Find where the given text appears and provide that cell's center as (x, y) coordinate. 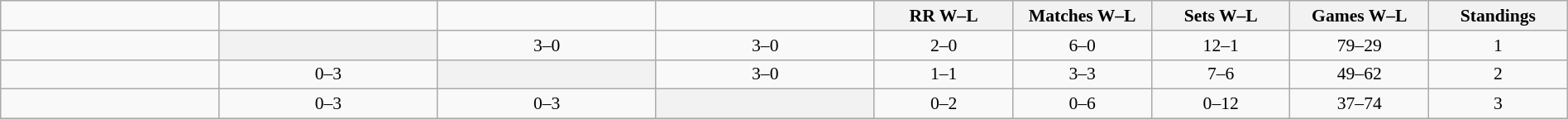
Standings (1499, 16)
2–0 (944, 45)
6–0 (1083, 45)
0–12 (1221, 104)
37–74 (1360, 104)
7–6 (1221, 74)
Sets W–L (1221, 16)
1–1 (944, 74)
1 (1499, 45)
79–29 (1360, 45)
0–2 (944, 104)
49–62 (1360, 74)
3–3 (1083, 74)
2 (1499, 74)
0–6 (1083, 104)
RR W–L (944, 16)
Matches W–L (1083, 16)
3 (1499, 104)
Games W–L (1360, 16)
12–1 (1221, 45)
